Search for the cell housing the specified text and yield its (X, Y) center coordinate. 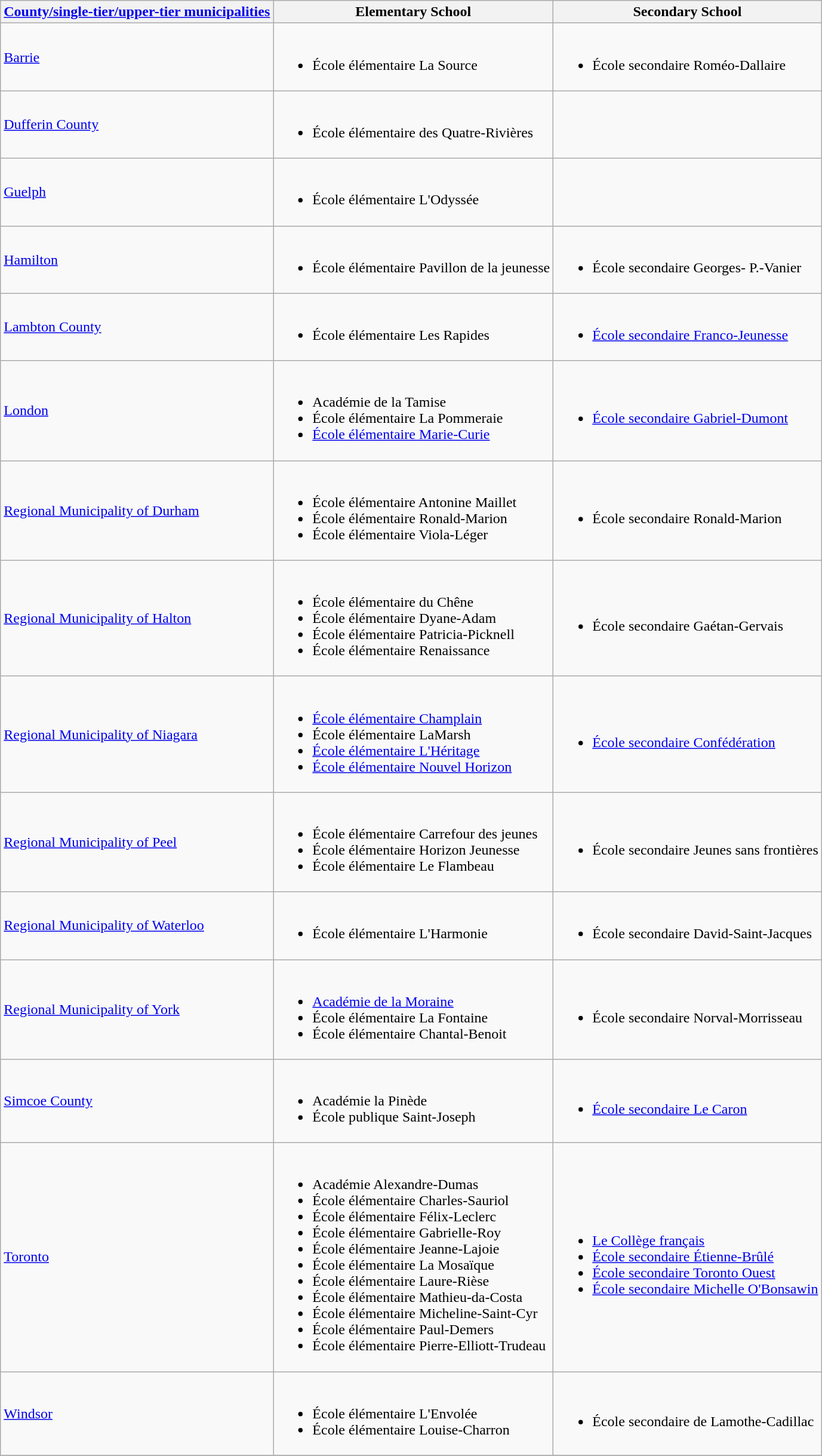
École secondaire Franco-Jeunesse (688, 327)
Elementary School (413, 12)
École élémentaire du ChêneÉcole élémentaire Dyane-AdamÉcole élémentaire Patricia-PicknellÉcole élémentaire Renaissance (413, 618)
École secondaire Georges- P.-Vanier (688, 259)
École élémentaire L'Harmonie (413, 926)
École élémentaire La Source (413, 57)
École secondaire de Lamothe-Cadillac (688, 1414)
Regional Municipality of Waterloo (137, 926)
École secondaire Gaétan-Gervais (688, 618)
École élémentaire Carrefour des jeunesÉcole élémentaire Horizon JeunesseÉcole élémentaire Le Flambeau (413, 842)
London (137, 411)
Académie de la MoraineÉcole élémentaire La FontaineÉcole élémentaire Chantal-Benoit (413, 1009)
Regional Municipality of Peel (137, 842)
École secondaire Norval-Morrisseau (688, 1009)
Toronto (137, 1258)
Hamilton (137, 259)
École secondaire Ronald-Marion (688, 510)
École secondaire Jeunes sans frontières (688, 842)
County/single-tier/upper-tier municipalities (137, 12)
Académie de la TamiseÉcole élémentaire La PommeraieÉcole élémentaire Marie-Curie (413, 411)
Regional Municipality of York (137, 1009)
École secondaire Gabriel-Dumont (688, 411)
Guelph (137, 192)
École élémentaire L'EnvoléeÉcole élémentaire Louise-Charron (413, 1414)
Barrie (137, 57)
Regional Municipality of Niagara (137, 734)
École secondaire Le Caron (688, 1101)
Windsor (137, 1414)
École élémentaire Pavillon de la jeunesse (413, 259)
Secondary School (688, 12)
Regional Municipality of Halton (137, 618)
École élémentaire des Quatre-Rivières (413, 124)
Simcoe County (137, 1101)
Lambton County (137, 327)
Dufferin County (137, 124)
Le Collège françaisÉcole secondaire Étienne-BrûléÉcole secondaire Toronto OuestÉcole secondaire Michelle O'Bonsawin (688, 1258)
École élémentaire L'Odyssée (413, 192)
École secondaire Confédération (688, 734)
École secondaire David-Saint-Jacques (688, 926)
École élémentaire Antonine MailletÉcole élémentaire Ronald-MarionÉcole élémentaire Viola-Léger (413, 510)
École élémentaire ChamplainÉcole élémentaire LaMarshÉcole élémentaire L'HéritageÉcole élémentaire Nouvel Horizon (413, 734)
Regional Municipality of Durham (137, 510)
École élémentaire Les Rapides (413, 327)
Académie la PinèdeÉcole publique Saint-Joseph (413, 1101)
École secondaire Roméo-Dallaire (688, 57)
